Output the (X, Y) coordinate of the center of the cell containing the given text.  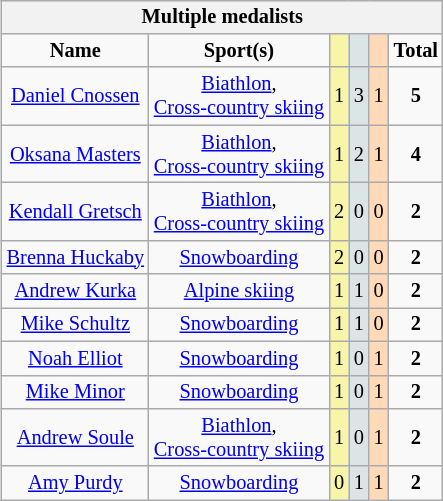
Oksana Masters (76, 154)
Total (416, 51)
3 (359, 96)
Andrew Soule (76, 438)
Name (76, 51)
Andrew Kurka (76, 291)
Amy Purdy (76, 483)
Mike Schultz (76, 325)
4 (416, 154)
Daniel Cnossen (76, 96)
Alpine skiing (239, 291)
Multiple medalists (222, 17)
Kendall Gretsch (76, 212)
5 (416, 96)
Mike Minor (76, 392)
Sport(s) (239, 51)
Noah Elliot (76, 358)
Brenna Huckaby (76, 257)
